Detect which cell encompasses the target text, then output its (X, Y) center coordinate. 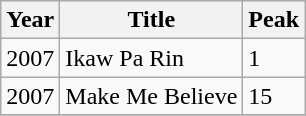
1 (274, 58)
Peak (274, 20)
15 (274, 96)
Ikaw Pa Rin (152, 58)
Make Me Believe (152, 96)
Title (152, 20)
Year (30, 20)
